Determine the (x, y) coordinate at the center of the cell enclosing the given text.  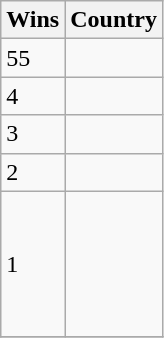
Wins (33, 20)
3 (33, 134)
Country (114, 20)
55 (33, 58)
4 (33, 96)
2 (33, 172)
1 (33, 264)
